Return the (x, y) coordinate for the center point of the cell that contains the specified text.  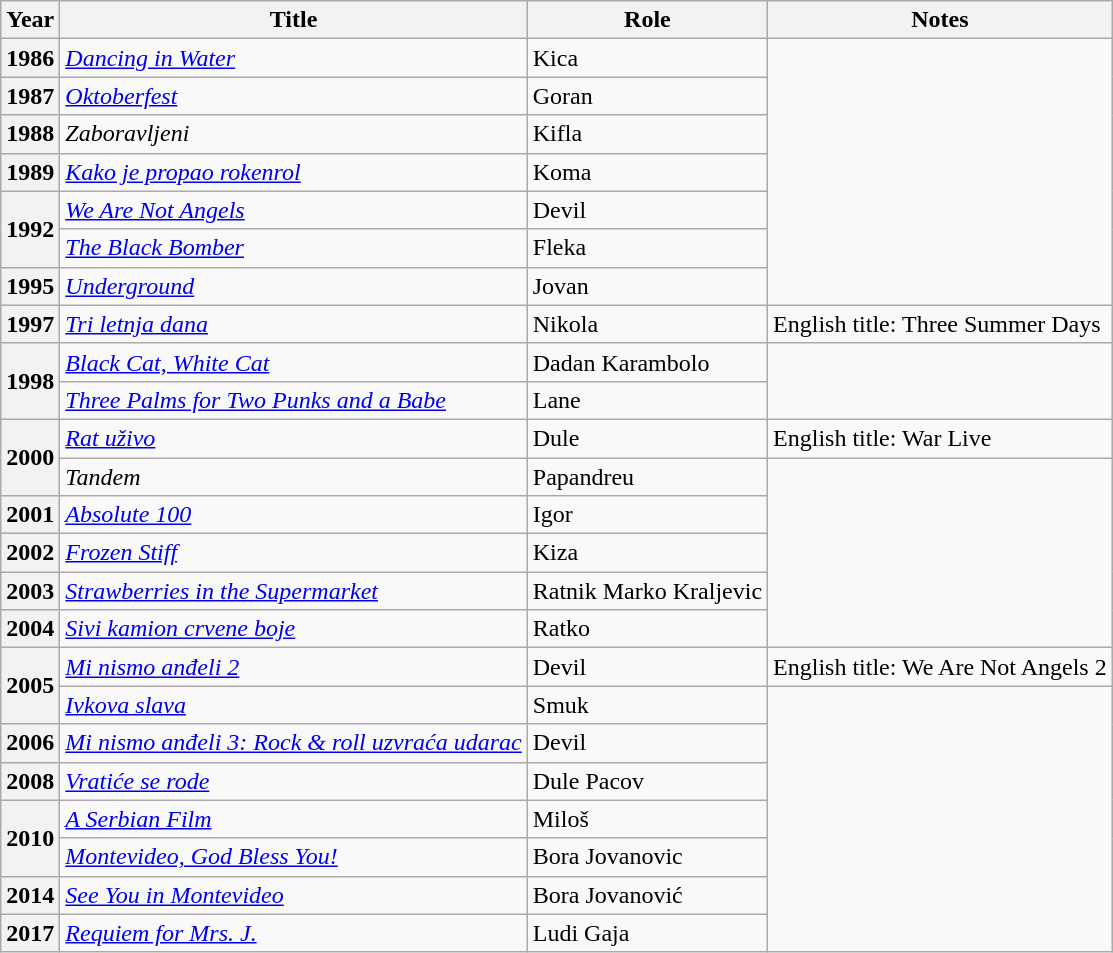
Ivkova slava (294, 705)
Mi nismo anđeli 2 (294, 667)
Miloš (647, 819)
Bora Jovanović (647, 895)
Sivi kamion crvene boje (294, 629)
Vratiće se rode (294, 781)
Kiza (647, 553)
Papandreu (647, 477)
1987 (30, 96)
Ratko (647, 629)
We Are Not Angels (294, 210)
2001 (30, 515)
English title: Three Summer Days (940, 324)
The Black Bomber (294, 248)
Notes (940, 20)
2005 (30, 686)
Black Cat, White Cat (294, 362)
1989 (30, 172)
Underground (294, 286)
Montevideo, God Bless You! (294, 857)
1986 (30, 58)
Smuk (647, 705)
Dule (647, 438)
Ratnik Marko Kraljevic (647, 591)
1998 (30, 381)
2017 (30, 933)
1992 (30, 229)
2004 (30, 629)
1995 (30, 286)
Role (647, 20)
English title: We Are Not Angels 2 (940, 667)
Kako je propao rokenrol (294, 172)
Jovan (647, 286)
Tandem (294, 477)
Goran (647, 96)
English title: War Live (940, 438)
Rat uživo (294, 438)
Mi nismo anđeli 3: Rock & roll uzvraća udarac (294, 743)
Nikola (647, 324)
1997 (30, 324)
Dancing in Water (294, 58)
Oktoberfest (294, 96)
Zaboravljeni (294, 134)
Koma (647, 172)
See You in Montevideo (294, 895)
Tri letnja dana (294, 324)
Year (30, 20)
Igor (647, 515)
1988 (30, 134)
Ludi Gaja (647, 933)
2000 (30, 457)
Dule Pacov (647, 781)
Strawberries in the Supermarket (294, 591)
2002 (30, 553)
Dadan Karambolo (647, 362)
Kica (647, 58)
2014 (30, 895)
Absolute 100 (294, 515)
Three Palms for Two Punks and a Babe (294, 400)
A Serbian Film (294, 819)
Bora Jovanovic (647, 857)
Fleka (647, 248)
Lane (647, 400)
2003 (30, 591)
Requiem for Mrs. J. (294, 933)
Title (294, 20)
Frozen Stiff (294, 553)
2008 (30, 781)
Kifla (647, 134)
2006 (30, 743)
2010 (30, 838)
